Search for the cell housing the specified text and yield its (x, y) center coordinate. 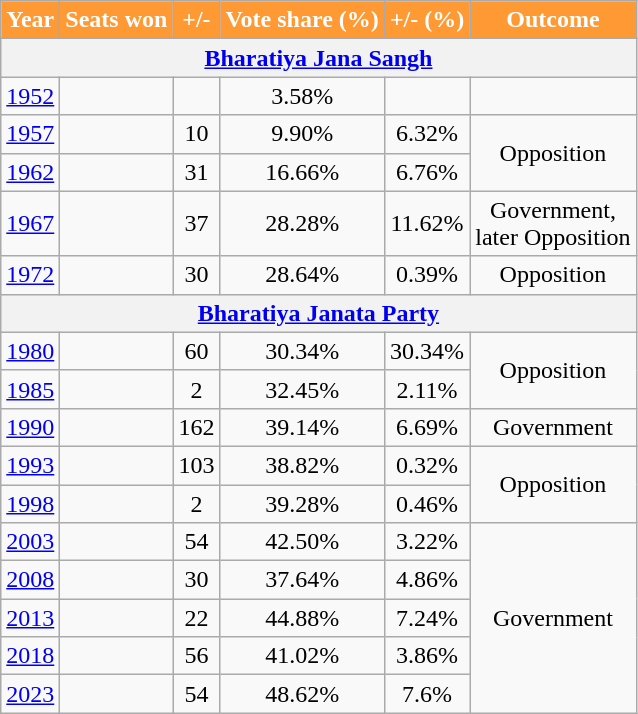
Bharatiya Jana Sangh (318, 58)
2.11% (426, 389)
37 (196, 224)
Vote share (%) (302, 20)
32.45% (302, 389)
1972 (30, 275)
2013 (30, 618)
2018 (30, 656)
Outcome (553, 20)
11.62% (426, 224)
28.28% (302, 224)
37.64% (302, 580)
1962 (30, 172)
Bharatiya Janata Party (318, 313)
0.39% (426, 275)
Government,later Opposition (553, 224)
28.64% (302, 275)
0.46% (426, 503)
162 (196, 427)
4.86% (426, 580)
1967 (30, 224)
16.66% (302, 172)
1980 (30, 351)
60 (196, 351)
1993 (30, 465)
2023 (30, 694)
Year (30, 20)
3.58% (302, 96)
44.88% (302, 618)
3.22% (426, 542)
1957 (30, 134)
+/- (%) (426, 20)
39.28% (302, 503)
1985 (30, 389)
6.76% (426, 172)
3.86% (426, 656)
41.02% (302, 656)
2008 (30, 580)
31 (196, 172)
56 (196, 656)
10 (196, 134)
48.62% (302, 694)
6.69% (426, 427)
39.14% (302, 427)
6.32% (426, 134)
+/- (196, 20)
1998 (30, 503)
38.82% (302, 465)
22 (196, 618)
103 (196, 465)
1990 (30, 427)
Seats won (116, 20)
42.50% (302, 542)
7.6% (426, 694)
7.24% (426, 618)
1952 (30, 96)
0.32% (426, 465)
9.90% (302, 134)
2003 (30, 542)
